Provide the [x, y] coordinate of the cell's center where the given text is located.  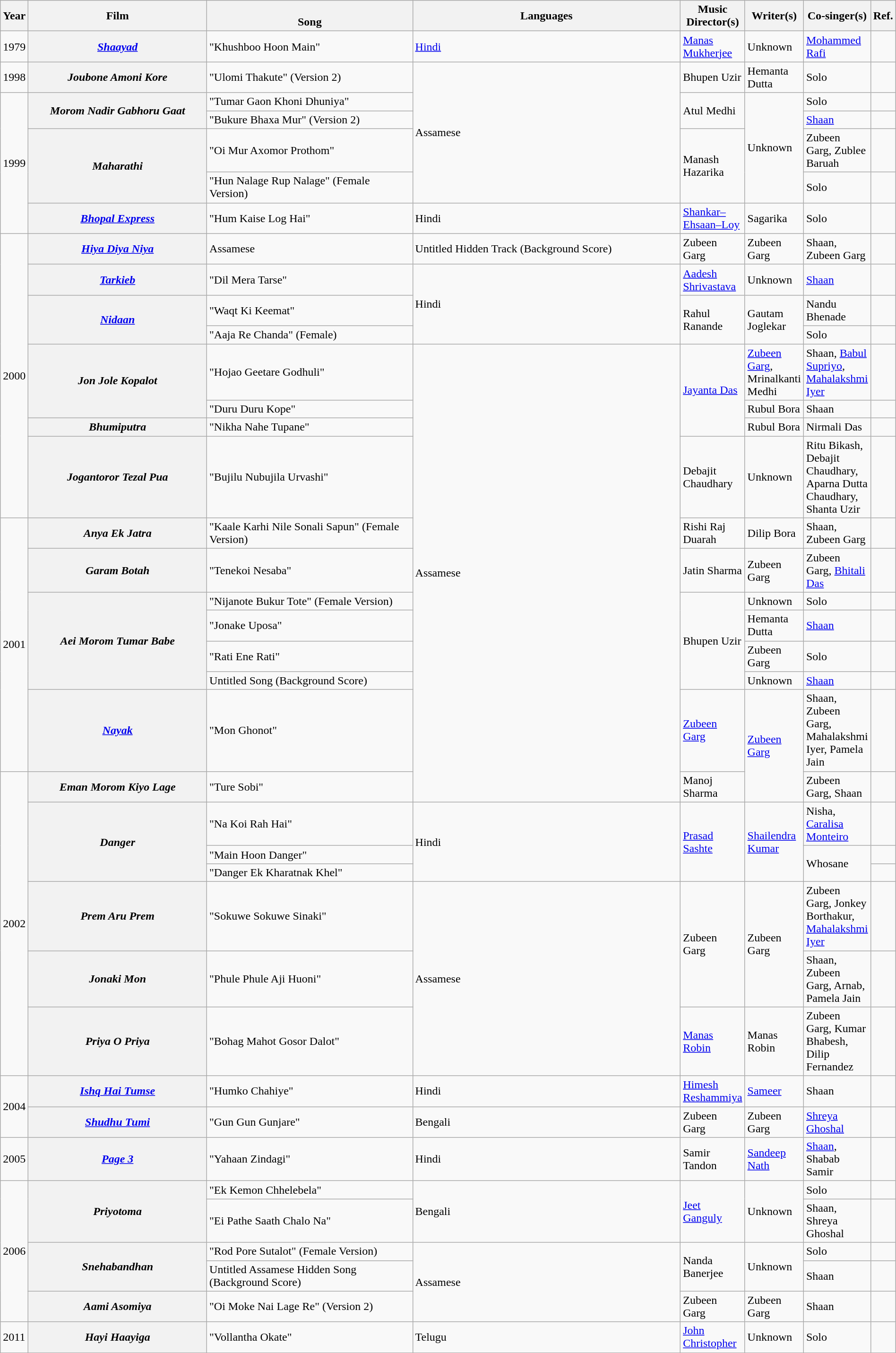
"Hun Nalage Rup Nalage" (Female Version) [310, 187]
"Mon Ghonot" [310, 731]
Shudhu Tumi [118, 1122]
Snehabandhan [118, 1267]
Writer(s) [774, 16]
Zubeen Garg, Kumar Bhabesh, Dilip Fernandez [837, 1042]
Eman Morom Kiyo Lage [118, 786]
"Hojao Geetare Godhuli" [310, 372]
"Dil Mera Tarse" [310, 280]
Priya O Priya [118, 1042]
"Tumar Gaon Khoni Dhuniya" [310, 102]
Sagarika [774, 218]
Jatin Sharma [713, 570]
Himesh Reshammiya [713, 1092]
1999 [14, 163]
"Khushboo Hoon Main" [310, 46]
Jonaki Mon [118, 979]
Prasad Sashte [713, 842]
Rahul Ranande [713, 319]
"Waqt Ki Keemat" [310, 310]
Joubone Amoni Kore [118, 78]
"Bukure Bhaxa Mur" (Version 2) [310, 120]
Ishq Hai Tumse [118, 1092]
Shaan, Shabab Samir [837, 1159]
Bhopal Express [118, 218]
Shaan, Babul Supriyo, Mahalakshmi Iyer [837, 372]
2006 [14, 1251]
Jayanta Das [713, 390]
Samir Tandon [713, 1159]
Nisha, Caralisa Monteiro [837, 824]
Nandu Bhenade [837, 310]
Jon Jole Kopalot [118, 381]
Zubeen Garg, Jonkey Borthakur, Mahalakshmi Iyer [837, 916]
Maharathi [118, 165]
Dilip Bora [774, 533]
Danger [118, 842]
Bhumiputra [118, 427]
Nanda Banerjee [713, 1267]
Telugu [546, 1337]
"Main Hoon Danger" [310, 854]
Zubeen Garg, Zublee Baruah [837, 150]
Rishi Raj Duarah [713, 533]
Untitled Assamese Hidden Song (Background Score) [310, 1276]
Nayak [118, 731]
"Sokuwe Sokuwe Sinaki" [310, 916]
Debajit Chaudhary [713, 477]
2011 [14, 1337]
"Kaale Karhi Nile Sonali Sapun" (Female Version) [310, 533]
Atul Medhi [713, 111]
2002 [14, 923]
2005 [14, 1159]
Gautam Joglekar [774, 319]
Ref. [883, 16]
"Ei Pathe Saath Chalo Na" [310, 1221]
Anya Ek Jatra [118, 533]
Sameer [774, 1092]
"Ture Sobi" [310, 786]
Shaan, Zubeen Garg, Arnab, Pamela Jain [837, 979]
Whosane [837, 863]
Untitled Song (Background Score) [310, 681]
Shailendra Kumar [774, 842]
Song [310, 16]
Manas Mukherjee [713, 46]
1998 [14, 78]
Mohammed Rafi [837, 46]
Manash Hazarika [713, 165]
"Tenekoi Nesaba" [310, 570]
Zubeen Garg, Bhitali Das [837, 570]
1979 [14, 46]
Hayi Haayiga [118, 1337]
"Rod Pore Sutalot" (Female Version) [310, 1251]
Jeet Ganguly [713, 1212]
"Gun Gun Gunjare" [310, 1122]
"Bohag Mahot Gosor Dalot" [310, 1042]
Untitled Hidden Track (Background Score) [546, 249]
Priyotoma [118, 1212]
Nirmali Das [837, 427]
"Phule Phule Aji Huoni" [310, 979]
Zubeen Garg, Mrinalkanti Medhi [774, 372]
Hiya Diya Niya [118, 249]
Tarkieb [118, 280]
"Oi Moke Nai Lage Re" (Version 2) [310, 1306]
"Humko Chahiye" [310, 1092]
Manoj Sharma [713, 786]
"Jonake Uposa" [310, 626]
Languages [546, 16]
Music Director(s) [713, 16]
Shankar–Ehsaan–Loy [713, 218]
Prem Aru Prem [118, 916]
Morom Nadir Gabhoru Gaat [118, 111]
John Christopher [713, 1337]
"Yahaan Zindagi" [310, 1159]
Film [118, 16]
Garam Botah [118, 570]
"Hum Kaise Log Hai" [310, 218]
"Duru Duru Kope" [310, 409]
Shaan, Shreya Ghoshal [837, 1221]
"Nikha Nahe Tupane" [310, 427]
Co-singer(s) [837, 16]
Shreya Ghoshal [837, 1122]
2001 [14, 645]
2000 [14, 376]
Jogantoror Tezal Pua [118, 477]
"Ek Kemon Chhelebela" [310, 1190]
Aami Asomiya [118, 1306]
"Ulomi Thakute" (Version 2) [310, 78]
Nidaan [118, 319]
Page 3 [118, 1159]
Shaayad [118, 46]
Year [14, 16]
"Na Koi Rah Hai" [310, 824]
Ritu Bikash, Debajit Chaudhary, Aparna Dutta Chaudhary, Shanta Uzir [837, 477]
Shaan, Zubeen Garg, Mahalakshmi Iyer, Pamela Jain [837, 731]
"Bujilu Nubujila Urvashi" [310, 477]
"Oi Mur Axomor Prothom" [310, 150]
Aadesh Shrivastava [713, 280]
"Nijanote Bukur Tote" (Female Version) [310, 601]
"Aaja Re Chanda" (Female) [310, 335]
Sandeep Nath [774, 1159]
2004 [14, 1107]
"Vollantha Okate" [310, 1337]
"Danger Ek Kharatnak Khel" [310, 872]
Aei Morom Tumar Babe [118, 641]
"Rati Ene Rati" [310, 656]
Zubeen Garg, Shaan [837, 786]
